From the cell containing the given text, extract its center point as [X, Y] coordinate. 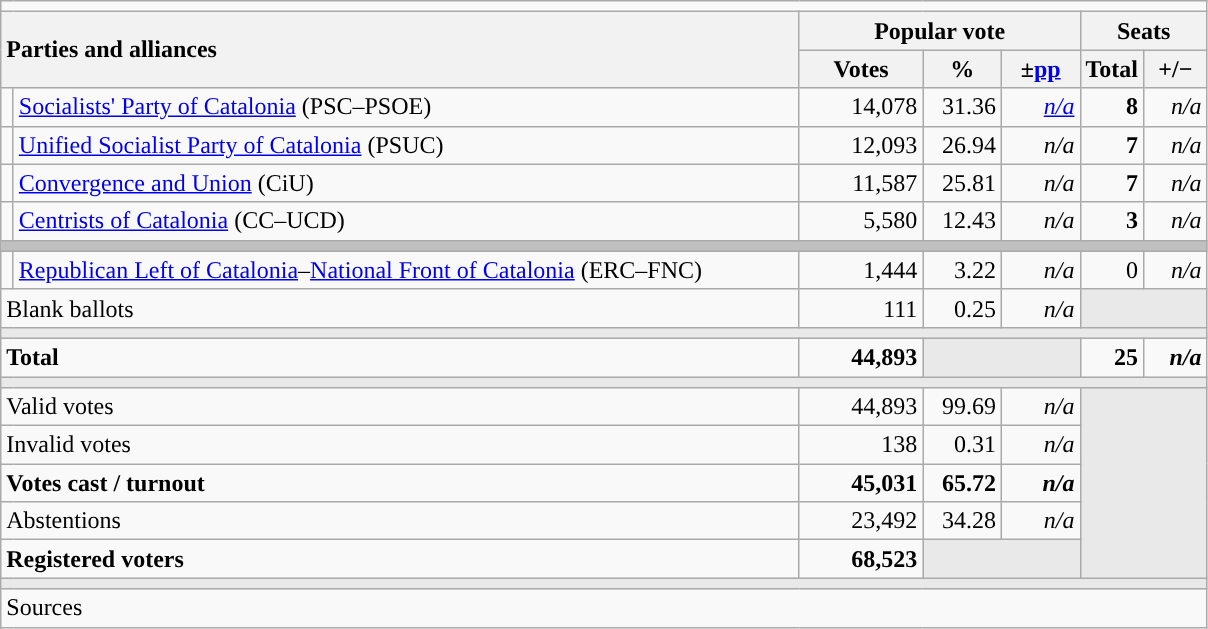
Blank ballots [400, 308]
138 [861, 445]
14,078 [861, 107]
111 [861, 308]
Abstentions [400, 521]
Unified Socialist Party of Catalonia (PSUC) [406, 145]
% [962, 69]
0.25 [962, 308]
Republican Left of Catalonia–National Front of Catalonia (ERC–FNC) [406, 270]
+/− [1176, 69]
68,523 [861, 559]
12.43 [962, 221]
0.31 [962, 445]
Votes [861, 69]
45,031 [861, 483]
Valid votes [400, 407]
Popular vote [940, 31]
1,444 [861, 270]
26.94 [962, 145]
65.72 [962, 483]
3 [1112, 221]
Seats [1144, 31]
Votes cast / turnout [400, 483]
Socialists' Party of Catalonia (PSC–PSOE) [406, 107]
Centrists of Catalonia (CC–UCD) [406, 221]
5,580 [861, 221]
3.22 [962, 270]
25 [1112, 357]
31.36 [962, 107]
34.28 [962, 521]
Convergence and Union (CiU) [406, 183]
23,492 [861, 521]
0 [1112, 270]
Parties and alliances [400, 50]
Registered voters [400, 559]
Invalid votes [400, 445]
11,587 [861, 183]
±pp [1040, 69]
99.69 [962, 407]
Sources [604, 608]
25.81 [962, 183]
12,093 [861, 145]
8 [1112, 107]
